Find where the given text appears and provide that cell's center as (X, Y) coordinate. 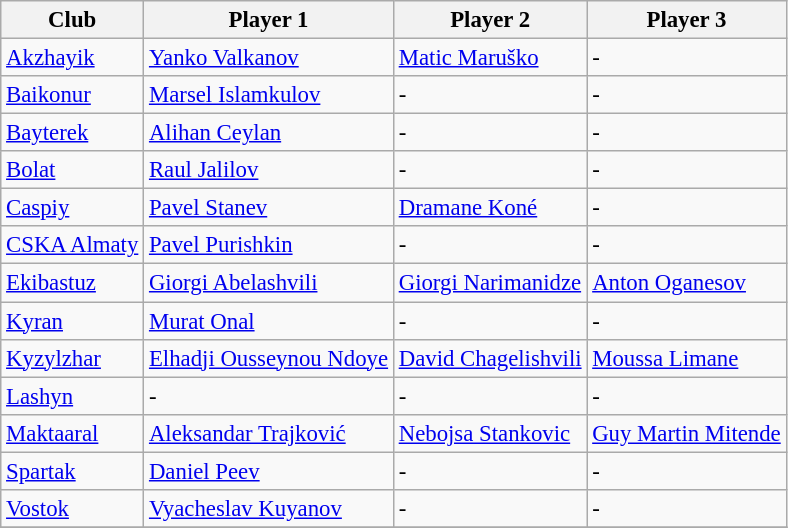
Dramane Koné (490, 208)
Giorgi Narimanidze (490, 283)
Bayterek (72, 133)
Aleksandar Trajković (269, 433)
Moussa Limane (686, 358)
CSKA Almaty (72, 245)
Akzhayik (72, 58)
Player 3 (686, 20)
Yanko Valkanov (269, 58)
Caspiy (72, 208)
Guy Martin Mitende (686, 433)
Vyacheslav Kuyanov (269, 509)
Matic Maruško (490, 58)
David Chagelishvili (490, 358)
Player 2 (490, 20)
Spartak (72, 471)
Giorgi Abelashvili (269, 283)
Raul Jalilov (269, 170)
Alihan Ceylan (269, 133)
Ekibastuz (72, 283)
Lashyn (72, 396)
Anton Oganesov (686, 283)
Marsel Islamkulov (269, 95)
Bolat (72, 170)
Kyran (72, 321)
Nebojsa Stankovic (490, 433)
Baikonur (72, 95)
Player 1 (269, 20)
Pavel Stanev (269, 208)
Kyzylzhar (72, 358)
Club (72, 20)
Maktaaral (72, 433)
Elhadji Ousseynou Ndoye (269, 358)
Murat Onal (269, 321)
Daniel Peev (269, 471)
Pavel Purishkin (269, 245)
Vostok (72, 509)
